Search for the cell housing the specified text and yield its [X, Y] center coordinate. 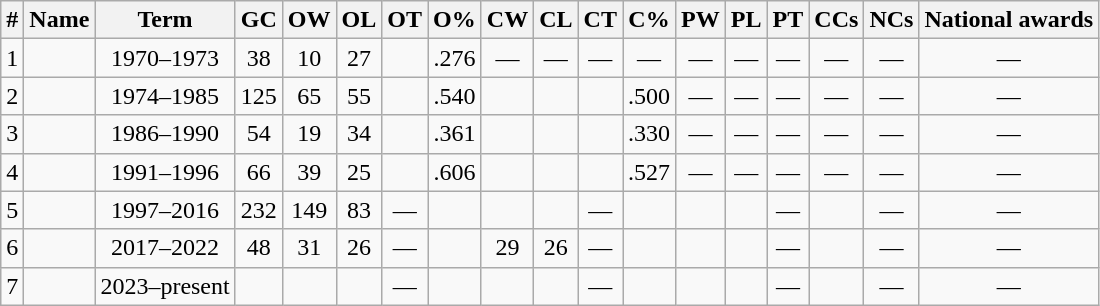
19 [309, 134]
PW [701, 20]
7 [12, 286]
27 [359, 58]
1986–1990 [165, 134]
48 [258, 248]
3 [12, 134]
149 [309, 210]
CL [556, 20]
1974–1985 [165, 96]
National awards [1009, 20]
125 [258, 96]
39 [309, 172]
.500 [648, 96]
GC [258, 20]
OL [359, 20]
PL [746, 20]
OT [405, 20]
29 [507, 248]
55 [359, 96]
232 [258, 210]
5 [12, 210]
.527 [648, 172]
31 [309, 248]
4 [12, 172]
PT [788, 20]
.361 [455, 134]
O% [455, 20]
.540 [455, 96]
25 [359, 172]
1991–1996 [165, 172]
.276 [455, 58]
2017–2022 [165, 248]
2 [12, 96]
2023–present [165, 286]
CT [600, 20]
OW [309, 20]
C% [648, 20]
38 [258, 58]
CW [507, 20]
54 [258, 134]
# [12, 20]
NCs [892, 20]
6 [12, 248]
Term [165, 20]
10 [309, 58]
Name [60, 20]
.606 [455, 172]
1970–1973 [165, 58]
34 [359, 134]
1 [12, 58]
CCs [836, 20]
1997–2016 [165, 210]
66 [258, 172]
83 [359, 210]
.330 [648, 134]
65 [309, 96]
